Determine the (x, y) coordinate at the center of the cell enclosing the given text.  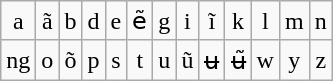
ng (18, 60)
õ (70, 60)
p (94, 60)
t (140, 60)
ã (48, 21)
e (116, 21)
z (320, 60)
g (164, 21)
s (116, 60)
l (265, 21)
u (164, 60)
ũ (188, 60)
n (320, 21)
y (294, 60)
ʉ (212, 60)
w (265, 60)
i (188, 21)
d (94, 21)
m (294, 21)
ĩ (212, 21)
b (70, 21)
o (48, 60)
ẽ (140, 21)
a (18, 21)
ʉ̃ (238, 60)
k (238, 21)
